Capture the cell that displays the provided text and extract its [x, y] central coordinate. 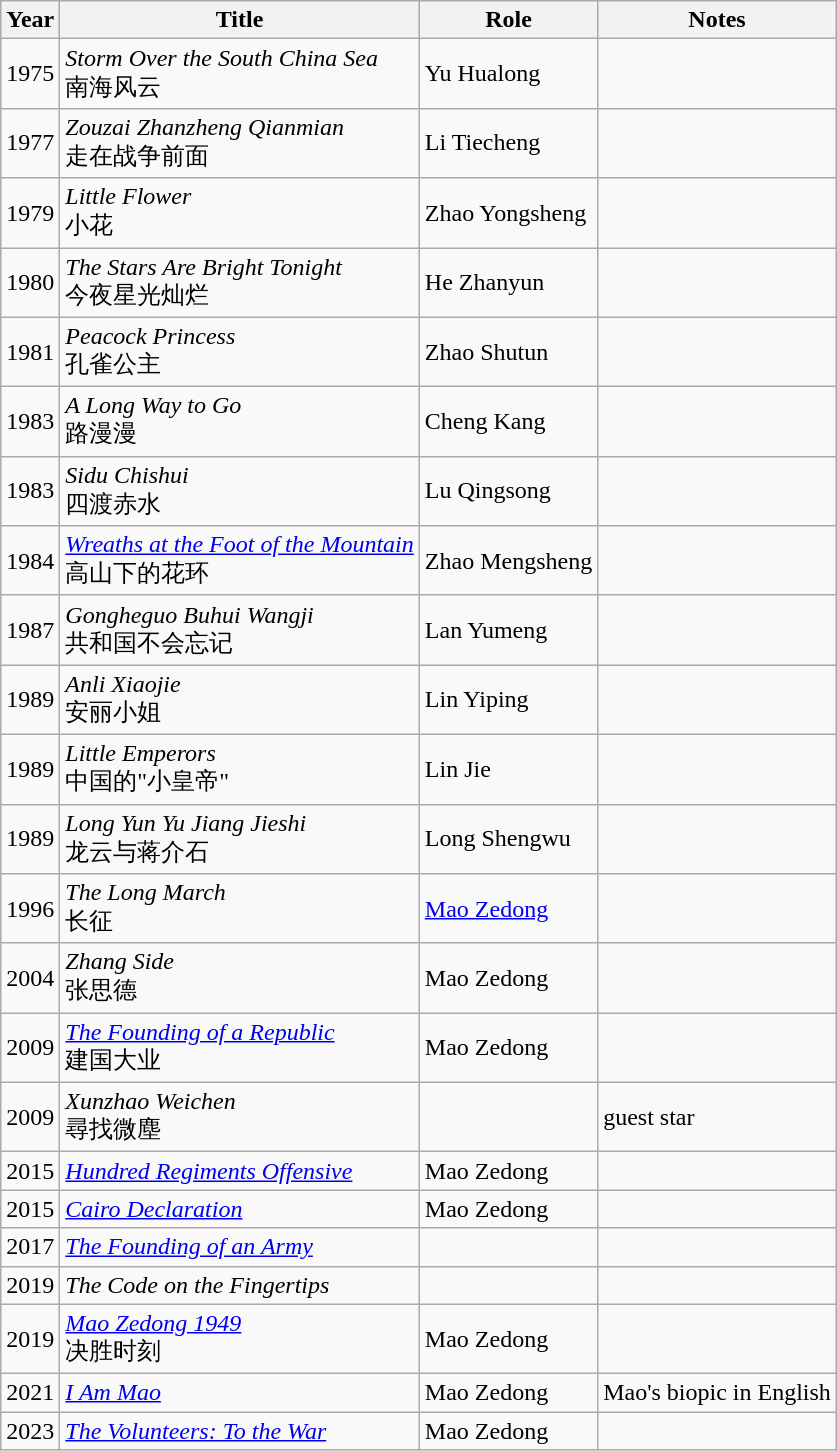
Storm Over the South China Sea南海风云 [240, 74]
guest star [718, 1117]
Anli Xiaojie安丽小姐 [240, 700]
Cairo Declaration [240, 1209]
1987 [30, 630]
Yu Hualong [508, 74]
2017 [30, 1247]
Long Shengwu [508, 839]
Role [508, 20]
Hundred Regiments Offensive [240, 1171]
Li Tiecheng [508, 143]
Peacock Princess孔雀公主 [240, 352]
Lan Yumeng [508, 630]
Lin Jie [508, 769]
Little Flower小花 [240, 213]
I Am Mao [240, 1393]
The Founding of a Republic建国大业 [240, 1048]
Title [240, 20]
Year [30, 20]
1981 [30, 352]
1979 [30, 213]
Zhao Yongsheng [508, 213]
Notes [718, 20]
1996 [30, 909]
Gongheguo Buhui Wangji共和国不会忘记 [240, 630]
Long Yun Yu Jiang Jieshi龙云与蒋介石 [240, 839]
The Founding of an Army [240, 1247]
1980 [30, 283]
The Long March长征 [240, 909]
Little Emperors中国的"小皇帝" [240, 769]
Wreaths at the Foot of the Mountain高山下的花环 [240, 561]
Lin Yiping [508, 700]
Mao Zedong 1949决胜时刻 [240, 1339]
Zhao Shutun [508, 352]
Lu Qingsong [508, 491]
1984 [30, 561]
Mao's biopic in English [718, 1393]
Zouzai Zhanzheng Qianmian走在战争前面 [240, 143]
Xunzhao Weichen尋找微塵 [240, 1117]
2004 [30, 978]
Sidu Chishui四渡赤水 [240, 491]
A Long Way to Go路漫漫 [240, 422]
The Volunteers: To the War [240, 1431]
1975 [30, 74]
2023 [30, 1431]
He Zhanyun [508, 283]
1977 [30, 143]
The Stars Are Bright Tonight今夜星光灿烂 [240, 283]
Cheng Kang [508, 422]
2021 [30, 1393]
Zhang Side张思德 [240, 978]
Zhao Mengsheng [508, 561]
The Code on the Fingertips [240, 1285]
